Scan for the cell matching the given text and deliver its [X, Y] coordinate at center. 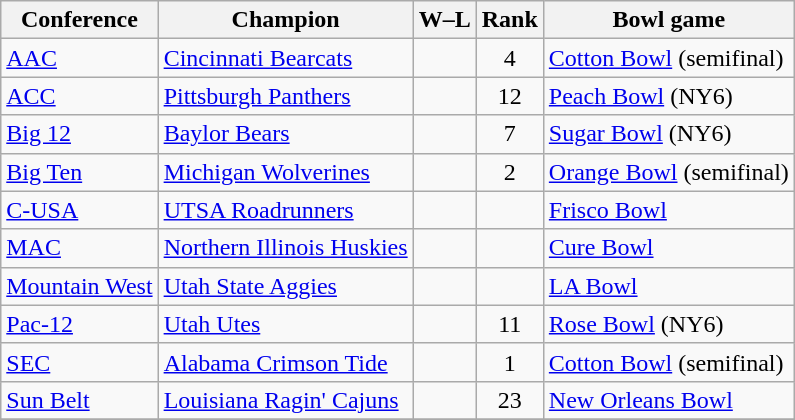
Pittsburgh Panthers [286, 96]
7 [510, 134]
Baylor Bears [286, 134]
Orange Bowl (semifinal) [668, 172]
AAC [80, 58]
Big Ten [80, 172]
Sun Belt [80, 400]
ACC [80, 96]
Sugar Bowl (NY6) [668, 134]
Big 12 [80, 134]
Cincinnati Bearcats [286, 58]
SEC [80, 362]
Utah Utes [286, 324]
MAC [80, 248]
Champion [286, 20]
1 [510, 362]
Utah State Aggies [286, 286]
C-USA [80, 210]
LA Bowl [668, 286]
23 [510, 400]
4 [510, 58]
Frisco Bowl [668, 210]
Cure Bowl [668, 248]
New Orleans Bowl [668, 400]
11 [510, 324]
2 [510, 172]
Alabama Crimson Tide [286, 362]
Rose Bowl (NY6) [668, 324]
W–L [444, 20]
Conference [80, 20]
Peach Bowl (NY6) [668, 96]
UTSA Roadrunners [286, 210]
Michigan Wolverines [286, 172]
Northern Illinois Huskies [286, 248]
12 [510, 96]
Louisiana Ragin' Cajuns [286, 400]
Pac-12 [80, 324]
Mountain West [80, 286]
Bowl game [668, 20]
Rank [510, 20]
